Extract the (X, Y) coordinate from the center of the cell holding the provided text.  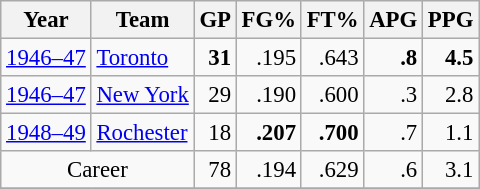
.8 (394, 58)
.643 (332, 58)
FT% (332, 20)
.3 (394, 95)
31 (215, 58)
New York (142, 95)
.207 (268, 133)
GP (215, 20)
Team (142, 20)
.190 (268, 95)
Rochester (142, 133)
.600 (332, 95)
.700 (332, 133)
2.8 (451, 95)
1948–49 (46, 133)
Year (46, 20)
.195 (268, 58)
.629 (332, 170)
.194 (268, 170)
78 (215, 170)
PPG (451, 20)
.7 (394, 133)
.6 (394, 170)
4.5 (451, 58)
18 (215, 133)
Toronto (142, 58)
3.1 (451, 170)
29 (215, 95)
Career (98, 170)
1.1 (451, 133)
FG% (268, 20)
APG (394, 20)
